Provide the [x, y] coordinate of the cell's center where the given text is located.  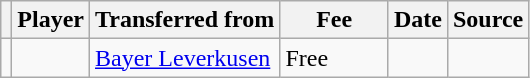
Fee [334, 20]
Source [488, 20]
Transferred from [185, 20]
Free [334, 58]
Bayer Leverkusen [185, 58]
Date [418, 20]
Player [51, 20]
